Provide the [x, y] coordinate of the cell's center where the given text is located.  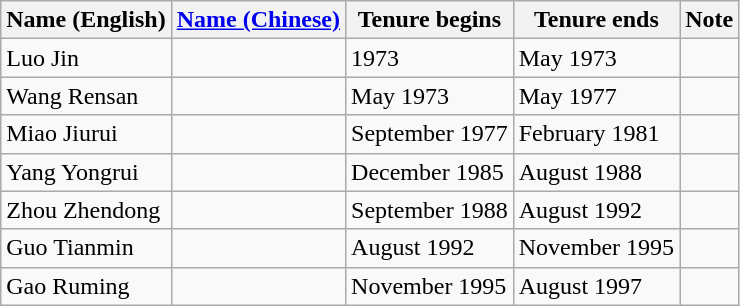
Wang Rensan [86, 96]
1973 [430, 58]
December 1985 [430, 172]
Zhou Zhendong [86, 210]
Luo Jin [86, 58]
Tenure begins [430, 20]
Gao Ruming [86, 286]
Miao Jiurui [86, 134]
Tenure ends [596, 20]
September 1977 [430, 134]
February 1981 [596, 134]
Note [710, 20]
Name (English) [86, 20]
September 1988 [430, 210]
Yang Yongrui [86, 172]
Name (Chinese) [258, 20]
August 1997 [596, 286]
August 1988 [596, 172]
May 1977 [596, 96]
Guo Tianmin [86, 248]
